Provide the [X, Y] coordinate of the cell's center where the given text is located.  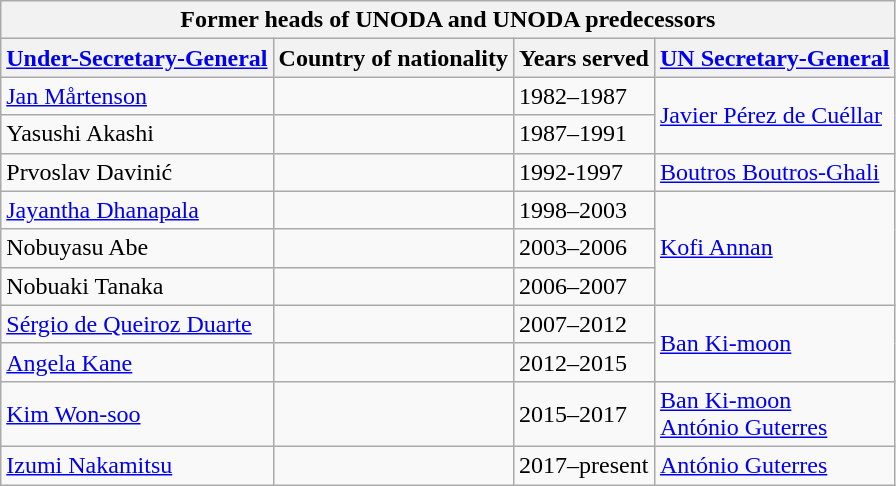
2017–present [584, 465]
2003–2006 [584, 248]
2007–2012 [584, 324]
Ban Ki-moon [774, 343]
1998–2003 [584, 210]
2006–2007 [584, 286]
Sérgio de Queiroz Duarte [137, 324]
Izumi Nakamitsu [137, 465]
Nobuaki Tanaka [137, 286]
1992-1997 [584, 172]
Nobuyasu Abe [137, 248]
Under-Secretary-General [137, 58]
1982–1987 [584, 96]
Boutros Boutros-Ghali [774, 172]
Jan Mårtenson [137, 96]
Jayantha Dhanapala [137, 210]
2012–2015 [584, 362]
2015–2017 [584, 414]
António Guterres [774, 465]
Javier Pérez de Cuéllar [774, 115]
Years served [584, 58]
Kofi Annan [774, 248]
UN Secretary-General [774, 58]
Ban Ki-moonAntónio Guterres [774, 414]
Country of nationality [393, 58]
Kim Won-soo [137, 414]
Angela Kane [137, 362]
Former heads of UNODA and UNODA predecessors [448, 20]
Yasushi Akashi [137, 134]
Prvoslav Davinić [137, 172]
1987–1991 [584, 134]
